Scan for the cell matching the given text and deliver its [X, Y] coordinate at center. 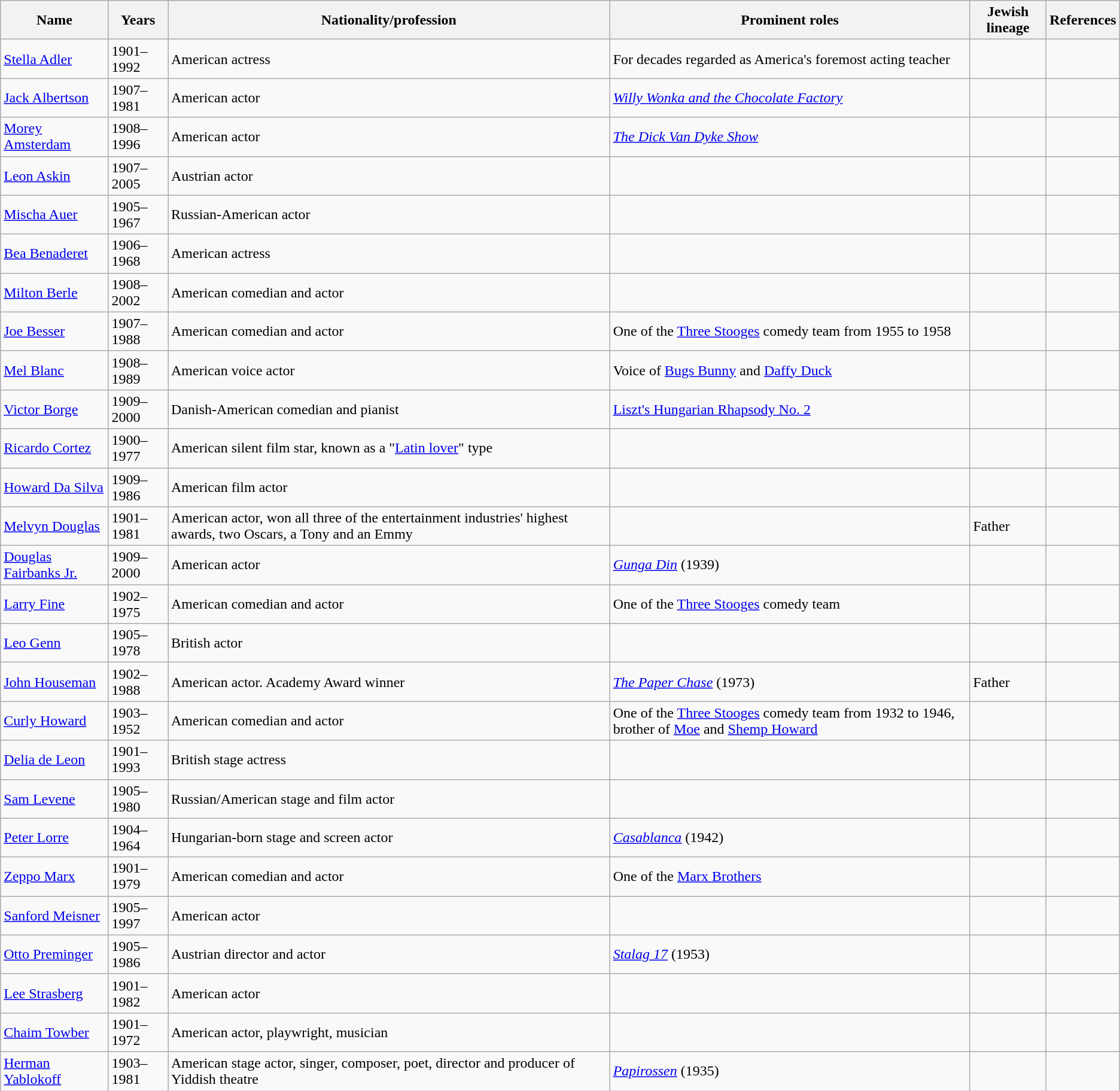
American actor, playwright, musician [389, 1032]
Russian/American stage and film actor [389, 798]
1901–1982 [138, 993]
1909–1986 [138, 487]
1908–2002 [138, 292]
1905–1980 [138, 798]
1901–1981 [138, 527]
The Dick Van Dyke Show [790, 136]
Name [54, 20]
1907–1988 [138, 332]
British actor [389, 643]
1902–1975 [138, 604]
1908–1996 [138, 136]
1902–1988 [138, 682]
1905–1967 [138, 214]
Zeppo Marx [54, 876]
Douglas Fairbanks Jr. [54, 565]
1901–1992 [138, 59]
Gunga Din (1939) [790, 565]
Joe Besser [54, 332]
Curly Howard [54, 721]
Stella Adler [54, 59]
The Paper Chase (1973) [790, 682]
American film actor [389, 487]
Peter Lorre [54, 838]
Liszt's Hungarian Rhapsody No. 2 [790, 409]
Years [138, 20]
Nationality/profession [389, 20]
Delia de Leon [54, 760]
Larry Fine [54, 604]
Mischa Auer [54, 214]
American actor, won all three of the entertainment industries' highest awards, two Oscars, a Tony and an Emmy [389, 527]
Stalag 17 (1953) [790, 954]
1907–2005 [138, 176]
Bea Benaderet [54, 254]
Ricardo Cortez [54, 448]
1901–1979 [138, 876]
1905–1997 [138, 916]
1903–1981 [138, 1071]
Prominent roles [790, 20]
Melvyn Douglas [54, 527]
Leon Askin [54, 176]
John Houseman [54, 682]
British stage actress [389, 760]
1905–1986 [138, 954]
Jack Albertson [54, 98]
Sam Levene [54, 798]
1906–1968 [138, 254]
Papirossen (1935) [790, 1071]
Hungarian-born stage and screen actor [389, 838]
Lee Strasberg [54, 993]
Jewish lineage [1008, 20]
1908–1989 [138, 370]
1901–1972 [138, 1032]
Howard Da Silva [54, 487]
1904–1964 [138, 838]
Mel Blanc [54, 370]
1901–1993 [138, 760]
American voice actor [389, 370]
One of the Three Stooges comedy team [790, 604]
Willy Wonka and the Chocolate Factory [790, 98]
Danish-American comedian and pianist [389, 409]
Victor Borge [54, 409]
Chaim Towber [54, 1032]
1907–1981 [138, 98]
References [1083, 20]
One of the Three Stooges comedy team from 1955 to 1958 [790, 332]
Morey Amsterdam [54, 136]
One of the Three Stooges comedy team from 1932 to 1946, brother of Moe and Shemp Howard [790, 721]
Sanford Meisner [54, 916]
For decades regarded as America's foremost acting teacher [790, 59]
1903–1952 [138, 721]
Leo Genn [54, 643]
Russian-American actor [389, 214]
1905–1978 [138, 643]
Voice of Bugs Bunny and Daffy Duck [790, 370]
Austrian actor [389, 176]
1900–1977 [138, 448]
Herman Yablokoff [54, 1071]
Casablanca (1942) [790, 838]
American silent film star, known as a "Latin lover" type [389, 448]
Austrian director and actor [389, 954]
Milton Berle [54, 292]
Otto Preminger [54, 954]
American stage actor, singer, composer, poet, director and producer of Yiddish theatre [389, 1071]
One of the Marx Brothers [790, 876]
American actor. Academy Award winner [389, 682]
